Provide the (x, y) coordinate of the cell's center where the given text is located.  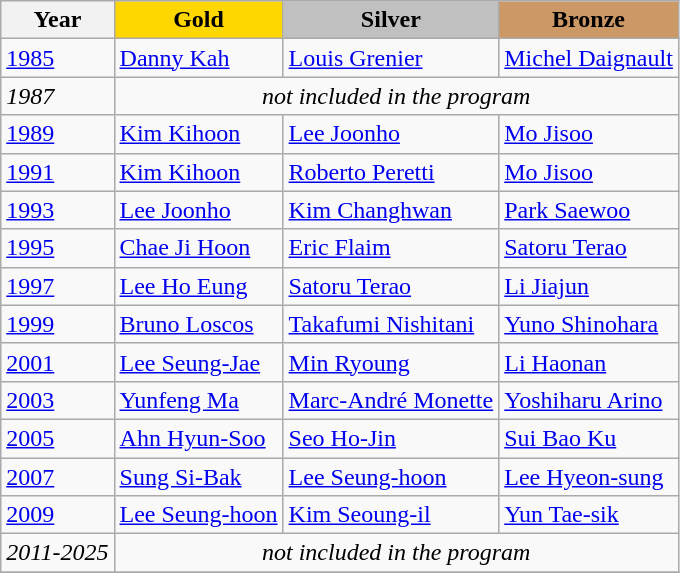
Year (58, 20)
Yun Tae-sik (589, 515)
Ahn Hyun-Soo (198, 438)
2005 (58, 438)
1987 (58, 96)
Li Haonan (589, 362)
2003 (58, 400)
Chae Ji Hoon (198, 248)
Eric Flaim (391, 248)
Seo Ho-Jin (391, 438)
Yoshiharu Arino (589, 400)
Silver (391, 20)
Takafumi Nishitani (391, 324)
Sung Si-Bak (198, 477)
Park Saewoo (589, 210)
1989 (58, 134)
2011-2025 (58, 553)
Yuno Shinohara (589, 324)
1993 (58, 210)
Min Ryoung (391, 362)
2007 (58, 477)
Bruno Loscos (198, 324)
Marc-André Monette (391, 400)
Kim Seoung-il (391, 515)
Danny Kah (198, 58)
1997 (58, 286)
2009 (58, 515)
Michel Daignault (589, 58)
1985 (58, 58)
1991 (58, 172)
Louis Grenier (391, 58)
1999 (58, 324)
Li Jiajun (589, 286)
Lee Hyeon-sung (589, 477)
Bronze (589, 20)
Yunfeng Ma (198, 400)
2001 (58, 362)
Kim Changhwan (391, 210)
1995 (58, 248)
Sui Bao Ku (589, 438)
Lee Ho Eung (198, 286)
Roberto Peretti (391, 172)
Lee Seung-Jae (198, 362)
Gold (198, 20)
